Pinpoint the cell where the given text exists, returning its [X, Y] midpoint coordinate. 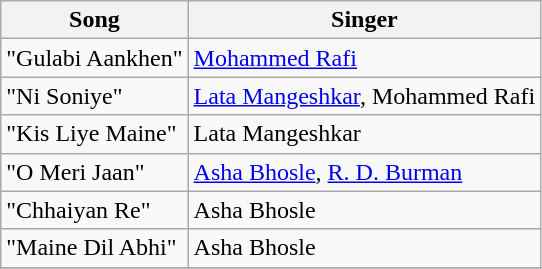
Asha Bhosle, R. D. Burman [364, 172]
Singer [364, 20]
Lata Mangeshkar [364, 134]
"Gulabi Aankhen" [94, 58]
"O Meri Jaan" [94, 172]
"Ni Soniye" [94, 96]
"Chhaiyan Re" [94, 210]
Lata Mangeshkar, Mohammed Rafi [364, 96]
Song [94, 20]
Mohammed Rafi [364, 58]
"Kis Liye Maine" [94, 134]
"Maine Dil Abhi" [94, 248]
